Determine the [x, y] coordinate at the center of the cell enclosing the given text.  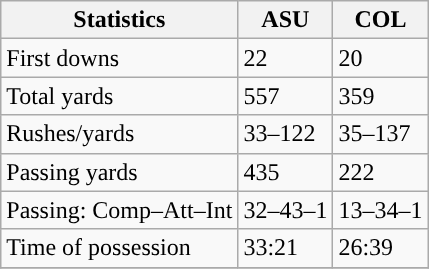
557 [286, 96]
First downs [120, 58]
222 [380, 172]
Total yards [120, 96]
32–43–1 [286, 210]
35–137 [380, 134]
359 [380, 96]
COL [380, 20]
Time of possession [120, 248]
Passing yards [120, 172]
26:39 [380, 248]
Rushes/yards [120, 134]
33–122 [286, 134]
435 [286, 172]
20 [380, 58]
Statistics [120, 20]
13–34–1 [380, 210]
33:21 [286, 248]
22 [286, 58]
Passing: Comp–Att–Int [120, 210]
ASU [286, 20]
